Output the [x, y] coordinate of the center of the cell containing the given text.  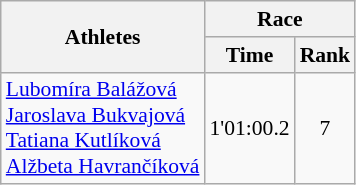
Athletes [103, 36]
Race [280, 19]
7 [326, 128]
1'01:00.2 [249, 128]
Rank [326, 55]
Lubomíra BalážováJaroslava BukvajováTatiana KutlíkováAlžbeta Havrančíková [103, 128]
Time [249, 55]
